Find where the given text appears and provide that cell's center as (X, Y) coordinate. 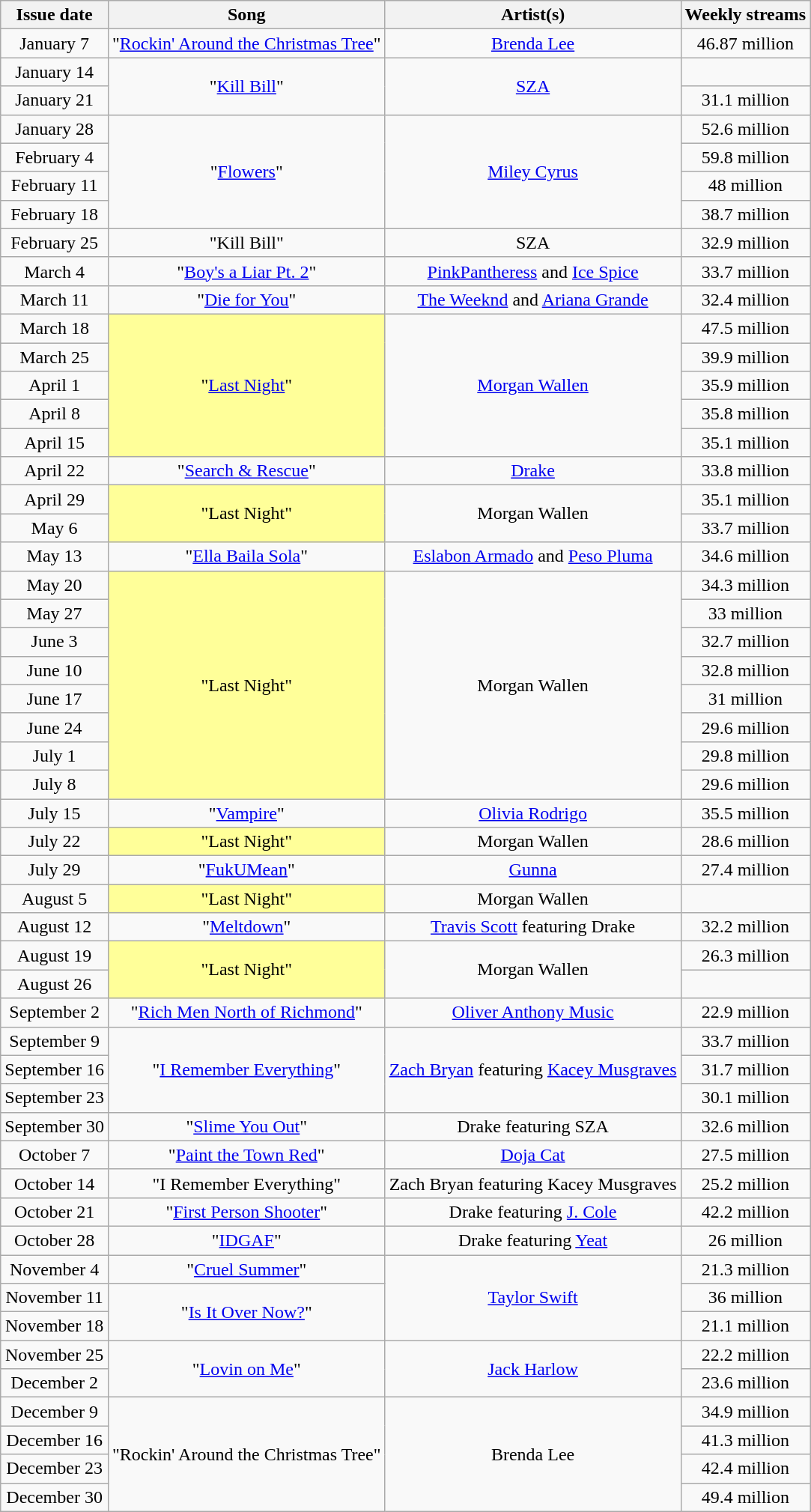
August 12 (55, 927)
December 30 (55, 1497)
"Paint the Town Red" (246, 1155)
July 29 (55, 870)
December 16 (55, 1440)
25.2 million (746, 1183)
33.8 million (746, 471)
21.1 million (746, 1326)
46.87 million (746, 43)
"Slime You Out" (246, 1126)
32.8 million (746, 670)
November 11 (55, 1298)
32.4 million (746, 300)
27.5 million (746, 1155)
Doja Cat (533, 1155)
35.9 million (746, 386)
49.4 million (746, 1497)
48 million (746, 186)
February 11 (55, 186)
Drake featuring J. Cole (533, 1212)
28.6 million (746, 842)
Miley Cyrus (533, 171)
August 26 (55, 984)
36 million (746, 1298)
June 24 (55, 727)
38.7 million (746, 214)
July 22 (55, 842)
32.2 million (746, 927)
23.6 million (746, 1383)
59.8 million (746, 157)
February 4 (55, 157)
"Meltdown" (246, 927)
42.2 million (746, 1212)
April 15 (55, 443)
34.9 million (746, 1412)
21.3 million (746, 1269)
34.3 million (746, 585)
May 27 (55, 613)
"Search & Rescue" (246, 471)
32.9 million (746, 243)
March 25 (55, 357)
Song (246, 15)
"Boy's a Liar Pt. 2" (246, 271)
42.4 million (746, 1469)
January 21 (55, 100)
August 5 (55, 899)
Issue date (55, 15)
34.6 million (746, 556)
Travis Scott featuring Drake (533, 927)
Jack Harlow (533, 1369)
41.3 million (746, 1440)
June 3 (55, 642)
October 7 (55, 1155)
June 10 (55, 670)
May 6 (55, 528)
"Rich Men North of Richmond" (246, 1012)
"First Person Shooter" (246, 1212)
Taylor Swift (533, 1298)
December 23 (55, 1469)
Gunna (533, 870)
32.7 million (746, 642)
Drake (533, 471)
April 22 (55, 471)
November 18 (55, 1326)
January 7 (55, 43)
July 1 (55, 756)
April 8 (55, 414)
September 16 (55, 1069)
Oliver Anthony Music (533, 1012)
35.5 million (746, 813)
February 25 (55, 243)
30.1 million (746, 1098)
"Lovin on Me" (246, 1369)
"Ella Baila Sola" (246, 556)
PinkPantheress and Ice Spice (533, 271)
26 million (746, 1240)
31.7 million (746, 1069)
May 20 (55, 585)
"Vampire" (246, 813)
December 9 (55, 1412)
February 18 (55, 214)
September 9 (55, 1041)
31.1 million (746, 100)
January 28 (55, 129)
March 18 (55, 328)
July 8 (55, 784)
October 14 (55, 1183)
22.9 million (746, 1012)
"IDGAF" (246, 1240)
"FukUMean" (246, 870)
39.9 million (746, 357)
May 13 (55, 556)
January 14 (55, 72)
33 million (746, 613)
Eslabon Armado and Peso Pluma (533, 556)
35.8 million (746, 414)
March 4 (55, 271)
November 4 (55, 1269)
March 11 (55, 300)
27.4 million (746, 870)
September 30 (55, 1126)
32.6 million (746, 1126)
April 29 (55, 500)
29.8 million (746, 756)
"Cruel Summer" (246, 1269)
November 25 (55, 1355)
Olivia Rodrigo (533, 813)
September 2 (55, 1012)
Drake featuring Yeat (533, 1240)
April 1 (55, 386)
"Is It Over Now?" (246, 1312)
July 15 (55, 813)
"Die for You" (246, 300)
September 23 (55, 1098)
June 17 (55, 699)
47.5 million (746, 328)
December 2 (55, 1383)
22.2 million (746, 1355)
August 19 (55, 956)
Weekly streams (746, 15)
October 21 (55, 1212)
52.6 million (746, 129)
31 million (746, 699)
October 28 (55, 1240)
Artist(s) (533, 15)
The Weeknd and Ariana Grande (533, 300)
Drake featuring SZA (533, 1126)
26.3 million (746, 956)
"Flowers" (246, 171)
